Locate the cell with the specified text and output its [X, Y] center coordinate. 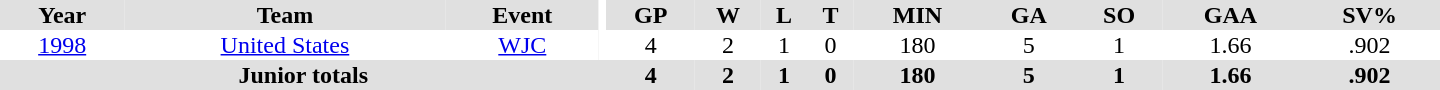
Team [284, 15]
Junior totals [303, 75]
GAA [1230, 15]
GA [1028, 15]
United States [284, 45]
MIN [918, 15]
Event [522, 15]
L [784, 15]
WJC [522, 45]
W [728, 15]
T [830, 15]
GP [650, 15]
1998 [62, 45]
SV% [1370, 15]
SO [1118, 15]
Year [62, 15]
